Provide the (X, Y) coordinate of the cell's center where the given text is located.  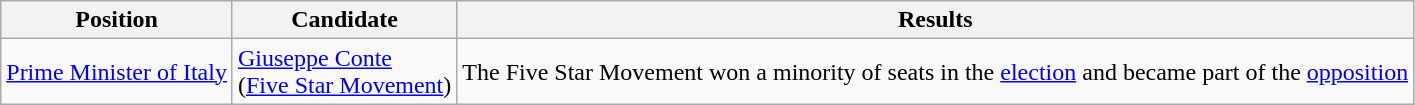
Position (117, 20)
Candidate (344, 20)
The Five Star Movement won a minority of seats in the election and became part of the opposition (936, 72)
Giuseppe Conte(Five Star Movement) (344, 72)
Prime Minister of Italy (117, 72)
Results (936, 20)
